Find where the given text appears and provide that cell's center as [x, y] coordinate. 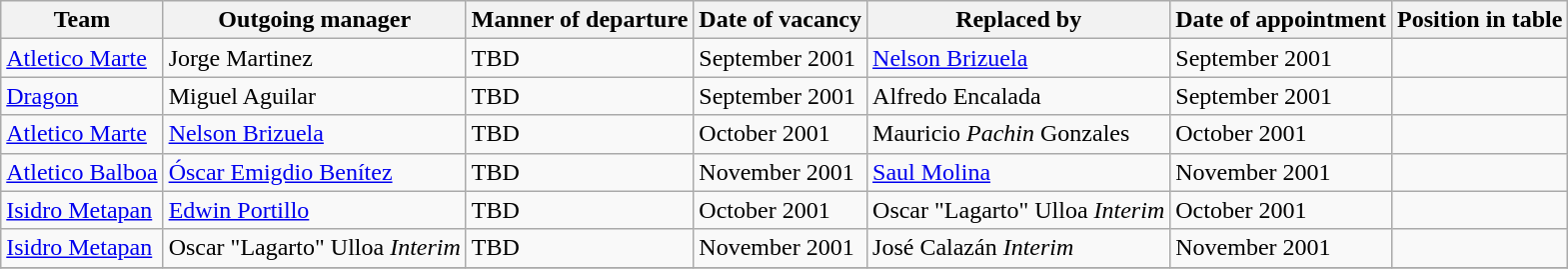
Team [82, 20]
Saul Molina [1019, 172]
Miguel Aguilar [314, 96]
Edwin Portillo [314, 210]
Date of appointment [1281, 20]
Óscar Emigdio Benítez [314, 172]
Dragon [82, 96]
Manner of departure [580, 20]
Atletico Balboa [82, 172]
Replaced by [1019, 20]
José Calazán Interim [1019, 248]
Outgoing manager [314, 20]
Alfredo Encalada [1019, 96]
Position in table [1479, 20]
Jorge Martinez [314, 58]
Date of vacancy [781, 20]
Mauricio Pachin Gonzales [1019, 134]
